Return [X, Y] of the center of cell containing provided text 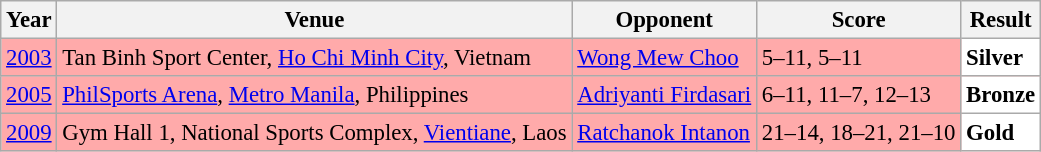
Wong Mew Choo [664, 58]
5–11, 5–11 [859, 58]
Tan Binh Sport Center, Ho Chi Minh City, Vietnam [314, 58]
2009 [29, 133]
Adriyanti Firdasari [664, 95]
2003 [29, 58]
Bronze [1001, 95]
Silver [1001, 58]
PhilSports Arena, Metro Manila, Philippines [314, 95]
Year [29, 20]
Ratchanok Intanon [664, 133]
Score [859, 20]
6–11, 11–7, 12–13 [859, 95]
21–14, 18–21, 21–10 [859, 133]
Venue [314, 20]
Gold [1001, 133]
Result [1001, 20]
Opponent [664, 20]
2005 [29, 95]
Gym Hall 1, National Sports Complex, Vientiane, Laos [314, 133]
